For the text-containing cell, return its midpoint in [x, y] coordinate format. 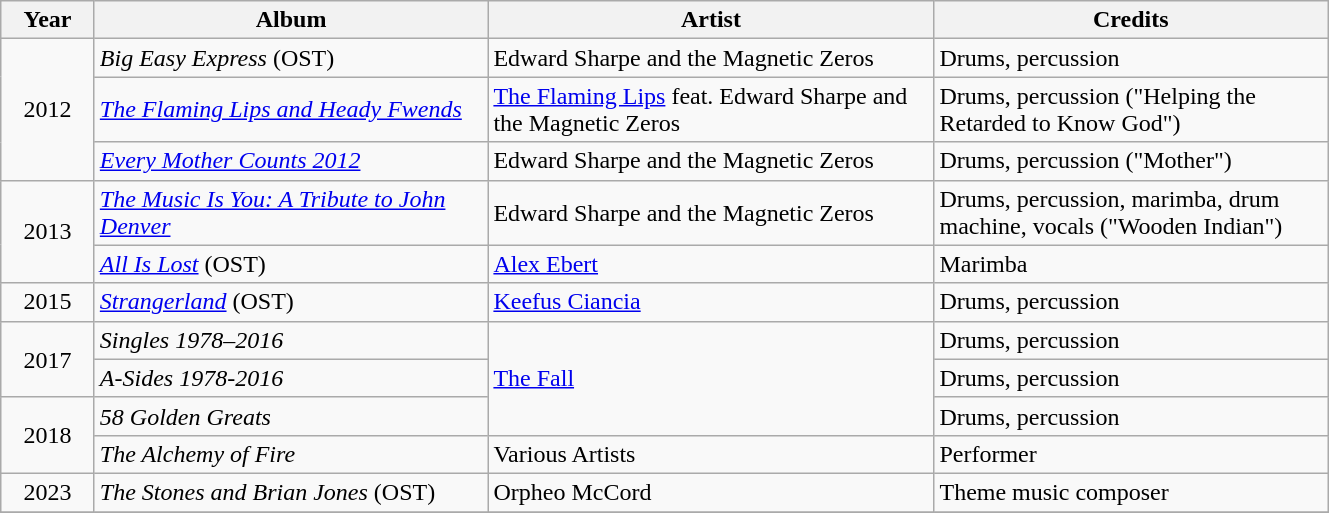
Big Easy Express (OST) [291, 58]
Marimba [1131, 264]
2018 [48, 435]
Credits [1131, 20]
2013 [48, 232]
Various Artists [711, 454]
Drums, percussion ("Mother") [1131, 161]
Singles 1978–2016 [291, 340]
Performer [1131, 454]
Album [291, 20]
Every Mother Counts 2012 [291, 161]
Drums, percussion, marimba, drum machine, vocals ("Wooden Indian") [1131, 212]
A-Sides 1978-2016 [291, 378]
Drums, percussion ("Helping the Retarded to Know God") [1131, 110]
2017 [48, 359]
Strangerland (OST) [291, 302]
2023 [48, 492]
The Alchemy of Fire [291, 454]
Year [48, 20]
58 Golden Greats [291, 416]
Alex Ebert [711, 264]
2012 [48, 110]
Artist [711, 20]
Keefus Ciancia [711, 302]
Orpheo McCord [711, 492]
All Is Lost (OST) [291, 264]
Theme music composer [1131, 492]
The Music Is You: A Tribute to John Denver [291, 212]
The Flaming Lips feat. Edward Sharpe and the Magnetic Zeros [711, 110]
The Stones and Brian Jones (OST) [291, 492]
2015 [48, 302]
The Fall [711, 378]
The Flaming Lips and Heady Fwends [291, 110]
